For the text-containing cell, return its midpoint in (X, Y) coordinate format. 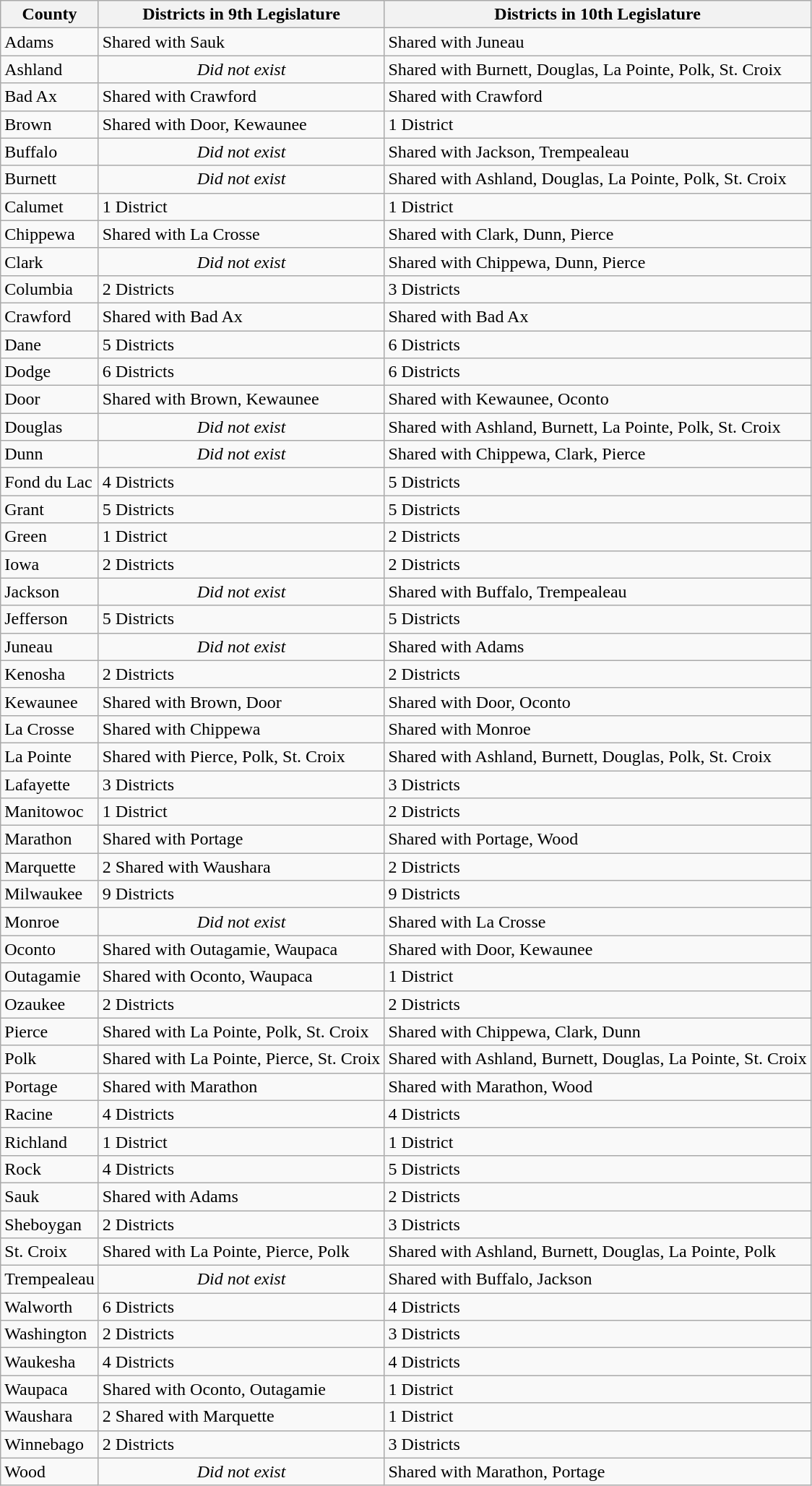
Shared with Sauk (241, 42)
Polk (49, 1059)
Shared with Brown, Door (241, 701)
Waupaca (49, 1389)
Shared with Portage, Wood (597, 839)
Outagamie (49, 977)
2 Shared with Waushara (241, 867)
Shared with Burnett, Douglas, La Pointe, Polk, St. Croix (597, 69)
Burnett (49, 179)
Dodge (49, 372)
Ashland (49, 69)
Iowa (49, 564)
Kenosha (49, 674)
Lafayette (49, 784)
Waukesha (49, 1362)
Bad Ax (49, 97)
Dunn (49, 454)
Shared with Buffalo, Jackson (597, 1279)
County (49, 14)
Columbia (49, 289)
Crawford (49, 316)
Buffalo (49, 152)
Shared with Chippewa (241, 729)
Shared with Kewaunee, Oconto (597, 399)
Chippewa (49, 234)
Marquette (49, 867)
Shared with Clark, Dunn, Pierce (597, 234)
Fond du Lac (49, 482)
2 Shared with Marquette (241, 1417)
Districts in 10th Legislature (597, 14)
Grant (49, 509)
La Crosse (49, 729)
Portage (49, 1087)
Shared with La Pointe, Pierce, Polk (241, 1252)
Racine (49, 1114)
Sheboygan (49, 1224)
Shared with Pierce, Polk, St. Croix (241, 756)
Green (49, 537)
Rock (49, 1169)
Dane (49, 345)
Washington (49, 1334)
Shared with Ashland, Douglas, La Pointe, Polk, St. Croix (597, 179)
Shared with Brown, Kewaunee (241, 399)
Shared with Marathon (241, 1087)
Shared with Ashland, Burnett, La Pointe, Polk, St. Croix (597, 427)
Shared with Ashland, Burnett, Douglas, Polk, St. Croix (597, 756)
Shared with Juneau (597, 42)
Winnebago (49, 1444)
Shared with Chippewa, Dunn, Pierce (597, 262)
Monroe (49, 922)
Milwaukee (49, 894)
La Pointe (49, 756)
Jackson (49, 592)
Trempealeau (49, 1279)
Juneau (49, 647)
Waushara (49, 1417)
Shared with Monroe (597, 729)
Manitowoc (49, 812)
Marathon (49, 839)
Adams (49, 42)
Shared with La Pointe, Polk, St. Croix (241, 1032)
Calumet (49, 207)
Shared with La Pointe, Pierce, St. Croix (241, 1059)
Shared with Ashland, Burnett, Douglas, La Pointe, St. Croix (597, 1059)
Sauk (49, 1196)
Shared with Marathon, Wood (597, 1087)
Shared with Ashland, Burnett, Douglas, La Pointe, Polk (597, 1252)
Ozaukee (49, 1004)
Brown (49, 124)
Richland (49, 1141)
Shared with Chippewa, Clark, Pierce (597, 454)
Shared with Marathon, Portage (597, 1472)
Shared with Jackson, Trempealeau (597, 152)
Shared with Chippewa, Clark, Dunn (597, 1032)
Kewaunee (49, 701)
Douglas (49, 427)
Shared with Portage (241, 839)
St. Croix (49, 1252)
Clark (49, 262)
Door (49, 399)
Jefferson (49, 619)
Shared with Oconto, Outagamie (241, 1389)
Walworth (49, 1307)
Shared with Oconto, Waupaca (241, 977)
Wood (49, 1472)
Districts in 9th Legislature (241, 14)
Pierce (49, 1032)
Shared with Door, Oconto (597, 701)
Shared with Buffalo, Trempealeau (597, 592)
Shared with Outagamie, Waupaca (241, 949)
Oconto (49, 949)
